For the text-containing cell, return its midpoint in (x, y) coordinate format. 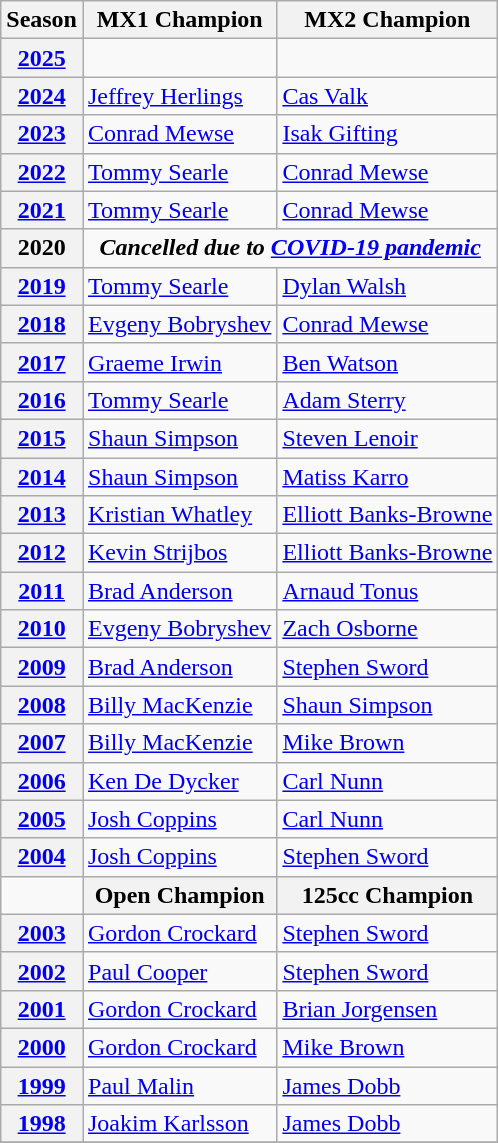
Cancelled due to COVID-19 pandemic (290, 248)
2005 (42, 819)
Matiss Karro (388, 477)
2008 (42, 705)
2012 (42, 553)
2003 (42, 933)
Season (42, 20)
MX2 Champion (388, 20)
2013 (42, 515)
125cc Champion (388, 895)
2025 (42, 58)
2004 (42, 857)
MX1 Champion (179, 20)
Arnaud Tonus (388, 591)
2009 (42, 667)
2002 (42, 971)
2011 (42, 591)
2015 (42, 438)
Kristian Whatley (179, 515)
2024 (42, 96)
2016 (42, 400)
2022 (42, 172)
Dylan Walsh (388, 286)
2007 (42, 743)
Ben Watson (388, 362)
Ken De Dycker (179, 781)
Graeme Irwin (179, 362)
Joakim Karlsson (179, 1124)
2014 (42, 477)
2010 (42, 629)
2020 (42, 248)
1999 (42, 1085)
2000 (42, 1047)
Adam Sterry (388, 400)
Open Champion (179, 895)
1998 (42, 1124)
2006 (42, 781)
2017 (42, 362)
Paul Malin (179, 1085)
Brian Jorgensen (388, 1009)
Kevin Strijbos (179, 553)
Cas Valk (388, 96)
Paul Cooper (179, 971)
Isak Gifting (388, 134)
2021 (42, 210)
Jeffrey Herlings (179, 96)
2018 (42, 324)
Steven Lenoir (388, 438)
Zach Osborne (388, 629)
2019 (42, 286)
2001 (42, 1009)
2023 (42, 134)
